Provide the (x, y) coordinate of the cell's center where the given text is located.  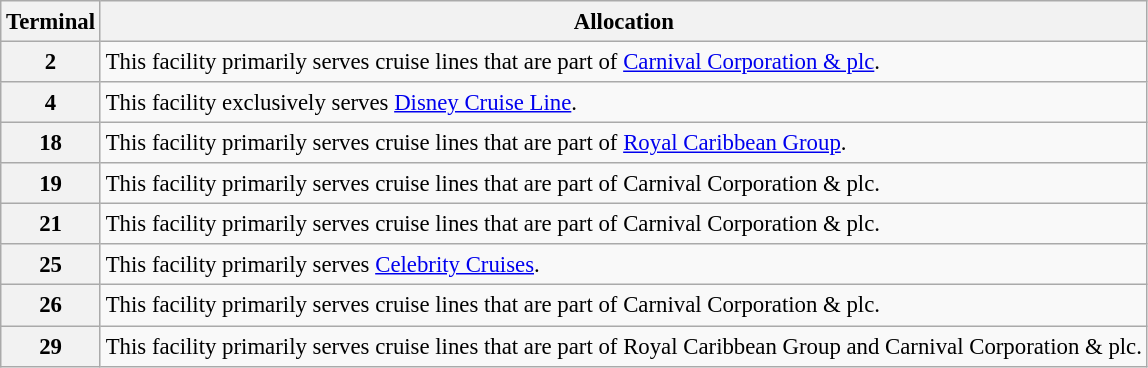
29 (51, 346)
Terminal (51, 22)
26 (51, 306)
This facility primarily serves cruise lines that are part of Royal Caribbean Group. (624, 144)
18 (51, 144)
2 (51, 62)
21 (51, 224)
4 (51, 102)
19 (51, 184)
This facility primarily serves Celebrity Cruises. (624, 264)
This facility exclusively serves Disney Cruise Line. (624, 102)
25 (51, 264)
Allocation (624, 22)
This facility primarily serves cruise lines that are part of Royal Caribbean Group and Carnival Corporation & plc. (624, 346)
